Extract the (X, Y) coordinate from the center of the cell holding the provided text.  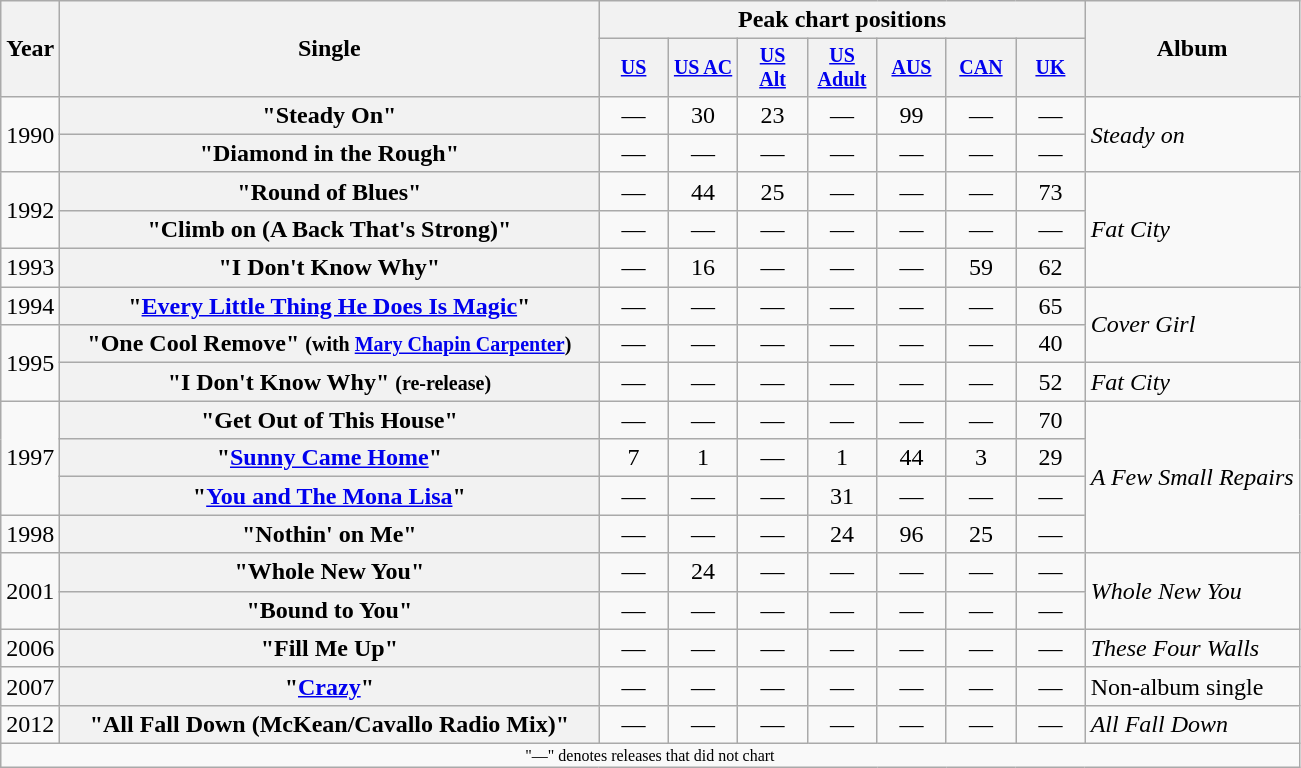
"Climb on (A Back That's Strong)" (330, 229)
"You and The Mona Lisa" (330, 496)
Year (30, 49)
65 (1050, 306)
"Whole New You" (330, 572)
USAdult (842, 68)
30 (702, 115)
"One Cool Remove" (with Mary Chapin Carpenter) (330, 344)
Cover Girl (1192, 325)
3 (980, 458)
Single (330, 49)
1994 (30, 306)
"Round of Blues" (330, 191)
1998 (30, 534)
Album (1192, 49)
US (634, 68)
2001 (30, 591)
A Few Small Repairs (1192, 477)
"Diamond in the Rough" (330, 153)
1992 (30, 210)
1990 (30, 134)
Steady on (1192, 134)
52 (1050, 382)
40 (1050, 344)
"Sunny Came Home" (330, 458)
"Steady On" (330, 115)
1997 (30, 458)
"Bound to You" (330, 610)
"Fill Me Up" (330, 648)
"Crazy" (330, 686)
"—" denotes releases that did not chart (650, 755)
1993 (30, 268)
"I Don't Know Why" (330, 268)
"Nothin' on Me" (330, 534)
96 (912, 534)
1995 (30, 363)
73 (1050, 191)
All Fall Down (1192, 724)
23 (772, 115)
"All Fall Down (McKean/Cavallo Radio Mix)" (330, 724)
"I Don't Know Why" (re-release) (330, 382)
31 (842, 496)
70 (1050, 420)
US AC (702, 68)
Whole New You (1192, 591)
CAN (980, 68)
These Four Walls (1192, 648)
7 (634, 458)
59 (980, 268)
"Get Out of This House" (330, 420)
2006 (30, 648)
Non-album single (1192, 686)
AUS (912, 68)
99 (912, 115)
16 (702, 268)
"Every Little Thing He Does Is Magic" (330, 306)
2012 (30, 724)
UK (1050, 68)
Peak chart positions (842, 20)
2007 (30, 686)
USAlt (772, 68)
29 (1050, 458)
62 (1050, 268)
